For the text-containing cell, return its midpoint in [X, Y] coordinate format. 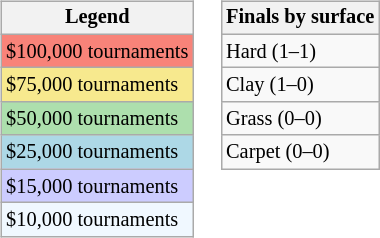
$100,000 tournaments [97, 51]
Finals by surface [300, 18]
Legend [97, 18]
Grass (0–0) [300, 119]
$10,000 tournaments [97, 220]
Hard (1–1) [300, 51]
$15,000 tournaments [97, 186]
Clay (1–0) [300, 85]
$75,000 tournaments [97, 85]
Carpet (0–0) [300, 152]
$25,000 tournaments [97, 152]
$50,000 tournaments [97, 119]
